Capture the cell that displays the provided text and extract its [x, y] central coordinate. 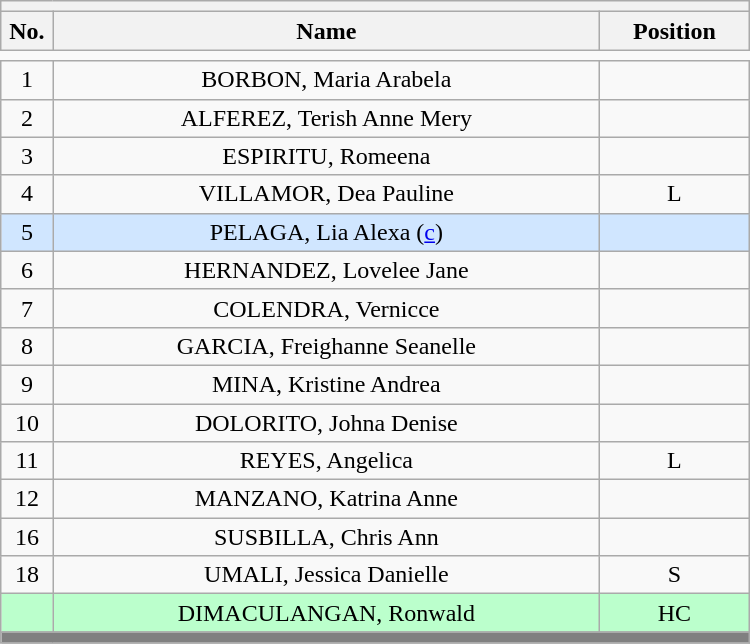
UMALI, Jessica Danielle [326, 575]
7 [27, 308]
5 [27, 232]
DOLORITO, Johna Denise [326, 423]
ESPIRITU, Romeena [326, 156]
6 [27, 270]
GARCIA, Freighanne Seanelle [326, 346]
HC [675, 613]
COLENDRA, Vernicce [326, 308]
11 [27, 461]
18 [27, 575]
4 [27, 194]
2 [27, 118]
SUSBILLA, Chris Ann [326, 537]
1 [27, 80]
No. [27, 31]
10 [27, 423]
MINA, Kristine Andrea [326, 384]
9 [27, 384]
VILLAMOR, Dea Pauline [326, 194]
S [675, 575]
ALFEREZ, Terish Anne Mery [326, 118]
Name [326, 31]
16 [27, 537]
12 [27, 499]
3 [27, 156]
HERNANDEZ, Lovelee Jane [326, 270]
PELAGA, Lia Alexa (c) [326, 232]
Position [675, 31]
MANZANO, Katrina Anne [326, 499]
BORBON, Maria Arabela [326, 80]
8 [27, 346]
REYES, Angelica [326, 461]
DIMACULANGAN, Ronwald [326, 613]
